Determine the [x, y] coordinate at the center of the cell enclosing the given text.  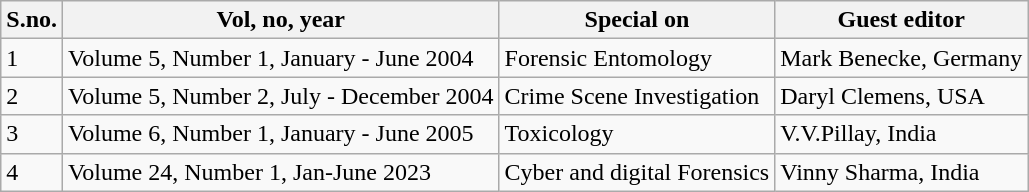
Cyber and digital Forensics [637, 172]
Volume 24, Number 1, Jan-June 2023 [282, 172]
Daryl Clemens, USA [902, 96]
4 [32, 172]
1 [32, 58]
Crime Scene Investigation [637, 96]
Mark Benecke, Germany [902, 58]
2 [32, 96]
Toxicology [637, 134]
Vol, no, year [282, 20]
Guest editor [902, 20]
Special on [637, 20]
Volume 5, Number 2, July - December 2004 [282, 96]
Vinny Sharma, India [902, 172]
3 [32, 134]
Volume 6, Number 1, January - June 2005 [282, 134]
S.no. [32, 20]
Volume 5, Number 1, January - June 2004 [282, 58]
Forensic Entomology [637, 58]
V.V.Pillay, India [902, 134]
